Pinpoint the cell where the given text exists, returning its (X, Y) midpoint coordinate. 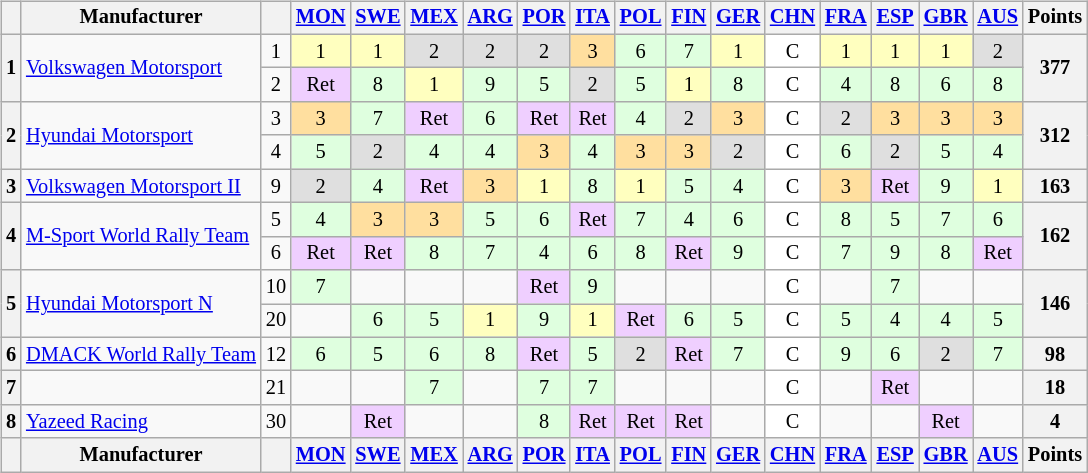
Yazeed Racing (141, 422)
Volkswagen Motorsport (141, 68)
Hyundai Motorsport N (141, 304)
98 (1055, 354)
377 (1055, 68)
312 (1055, 136)
Hyundai Motorsport (141, 136)
146 (1055, 304)
20 (276, 321)
12 (276, 354)
163 (1055, 186)
10 (276, 287)
30 (276, 422)
18 (1055, 388)
M-Sport World Rally Team (141, 236)
DMACK World Rally Team (141, 354)
Volkswagen Motorsport II (141, 186)
21 (276, 388)
162 (1055, 236)
